Return [X, Y] of the center of cell containing provided text 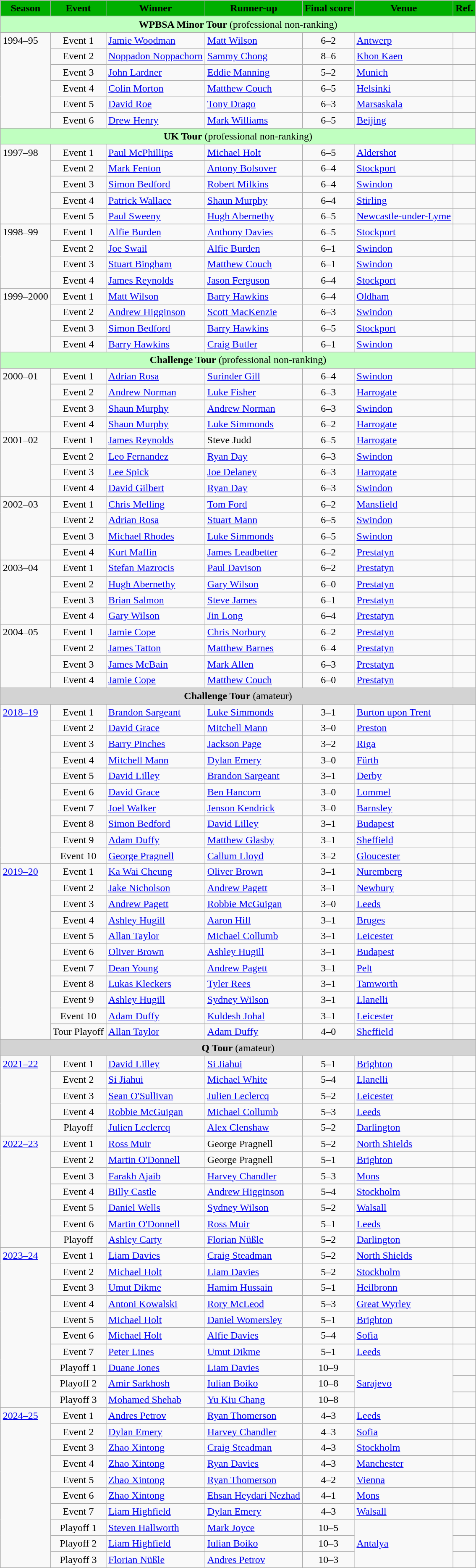
Marsaskala [404, 104]
Tom Ford [254, 504]
Mark Fenton [156, 168]
Duane Jones [156, 1368]
Michael Rhodes [156, 536]
Runner-up [254, 8]
Luke Fisher [254, 392]
David Gilbert [156, 488]
UK Tour (professional non-ranking) [238, 136]
Stuart Bingham [156, 264]
Scott MacKenzie [254, 312]
Alfie Davies [254, 1336]
Final score [328, 8]
Patrick Wallace [156, 200]
2024–25 [25, 1487]
Antony Bolsover [254, 168]
Venue [404, 8]
Sean O'Sullivan [156, 1096]
Daniel Wells [156, 1208]
Ehsan Heydari Nezhad [254, 1496]
James McBain [156, 664]
2004–05 [25, 656]
Chris Melling [156, 504]
Kurt Maflin [156, 552]
Steve Judd [254, 440]
Hamim Hussain [254, 1288]
Michael White [254, 1080]
Fürth [404, 760]
Matthew Barnes [254, 648]
Newbury [404, 888]
Jason Ferguson [254, 280]
1999–2000 [25, 320]
Daniel Womersley [254, 1320]
2019–20 [25, 952]
Noppadon Noppachorn [156, 56]
Munich [404, 72]
Lee Spick [156, 472]
2022–23 [25, 1192]
Great Wyrley [404, 1304]
Ref. [464, 8]
Mark Williams [254, 120]
Drew Henry [156, 120]
2023–24 [25, 1328]
Oldham [404, 296]
1998–99 [25, 256]
Manchester [404, 1463]
Season [25, 8]
Antwerp [404, 40]
Eddie Manning [254, 72]
10–5 [328, 1528]
2003–04 [25, 592]
Khon Kaen [404, 56]
Stirling [404, 200]
Event [78, 8]
Nuremberg [404, 872]
Jake Nicholson [156, 888]
Burton upon Trent [404, 712]
Mark Allen [254, 664]
Stuart Mann [254, 520]
Joe Delaney [254, 472]
Riga [404, 744]
Steve James [254, 600]
Bruges [404, 920]
Brian Salmon [156, 600]
Tony Drago [254, 104]
Vienna [404, 1479]
Leo Fernandez [156, 456]
Colin Morton [156, 88]
Anthony Davies [254, 232]
2018–19 [25, 784]
Aaron Hill [254, 920]
Farakh Ajaib [156, 1176]
Joel Walker [156, 808]
2021–22 [25, 1096]
1994–95 [25, 80]
Preston [404, 728]
2001–02 [25, 464]
Beijing [404, 120]
Barry Pinches [156, 744]
Lommel [404, 792]
4–0 [328, 1032]
John Lardner [156, 72]
Craig Butler [254, 344]
Stefan Mazrocis [156, 568]
David Roe [156, 104]
Q Tour (amateur) [238, 1048]
Matthew Glasby [254, 840]
James Tatton [156, 648]
Sarajevo [404, 1384]
Paul Davison [254, 568]
Pelt [404, 968]
Newcastle-under-Lyme [404, 216]
Callum Lloyd [254, 856]
Jackson Page [254, 744]
Paul Sweeny [156, 216]
Aldershot [404, 152]
Lukas Kleckers [156, 984]
2002–03 [25, 528]
Challenge Tour (amateur) [238, 696]
2000–01 [25, 400]
Rory McLeod [254, 1304]
4–2 [328, 1479]
Jenson Kendrick [254, 808]
Mansfield [404, 504]
Paul McPhillips [156, 152]
Sammy Chong [254, 56]
Tyler Rees [254, 984]
Alex Clenshaw [254, 1128]
Mark Joyce [254, 1528]
Dean Young [156, 968]
Mohamed Shehab [156, 1400]
Ka Wai Cheung [156, 872]
1997–98 [25, 184]
Challenge Tour (professional non-ranking) [238, 360]
Robert Milkins [254, 184]
Amir Sarkhosh [156, 1384]
Peter Lines [156, 1352]
Billy Castle [156, 1192]
Tour Playoff [78, 1032]
Joe Swail [156, 248]
8–6 [328, 56]
Ryan Davies [254, 1463]
Gloucester [404, 856]
Chris Norbury [254, 632]
Derby [404, 776]
Kuldesh Johal [254, 1016]
Ben Hancorn [254, 792]
Barnsley [404, 808]
Antoni Kowalski [156, 1304]
Ashley Carty [156, 1240]
Heilbronn [404, 1288]
4–1 [328, 1496]
Yu Kiu Chang [254, 1400]
Antalya [404, 1544]
Tamworth [404, 984]
Winner [156, 8]
Jin Long [254, 616]
WPBSA Minor Tour (professional non-ranking) [238, 24]
Helsinki [404, 88]
Jamie Woodman [156, 40]
Surinder Gill [254, 376]
10–9 [328, 1368]
Steven Hallworth [156, 1528]
James Leadbetter [254, 552]
